Capture the cell that displays the provided text and extract its [X, Y] central coordinate. 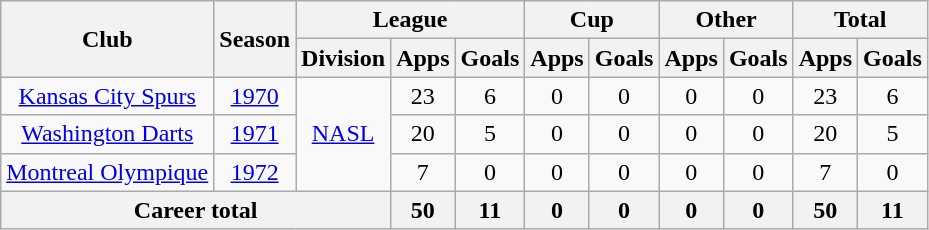
1971 [255, 134]
Other [726, 20]
Cup [592, 20]
Career total [196, 210]
Division [344, 58]
1972 [255, 172]
Kansas City Spurs [108, 96]
Washington Darts [108, 134]
Total [860, 20]
1970 [255, 96]
Montreal Olympique [108, 172]
League [410, 20]
Season [255, 39]
Club [108, 39]
NASL [344, 134]
